Pinpoint the cell where the given text exists, returning its [X, Y] midpoint coordinate. 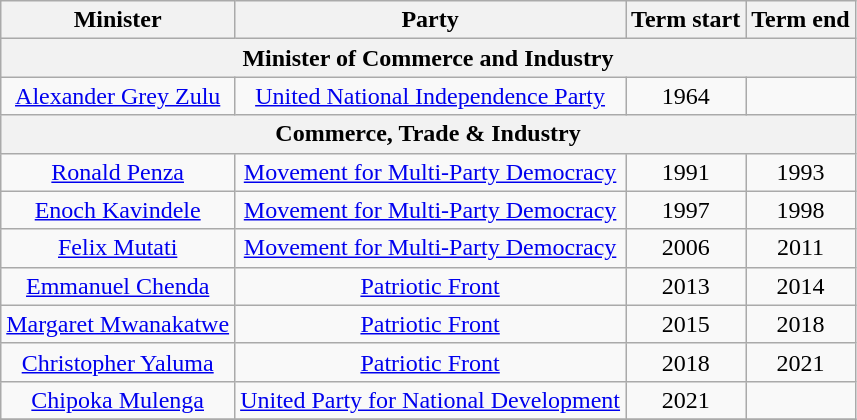
Minister of Commerce and Industry [428, 58]
Felix Mutati [118, 248]
2014 [801, 286]
2006 [686, 248]
Ronald Penza [118, 172]
1964 [686, 96]
Commerce, Trade & Industry [428, 134]
Emmanuel Chenda [118, 286]
United Party for National Development [430, 400]
Christopher Yaluma [118, 362]
United National Independence Party [430, 96]
1993 [801, 172]
1991 [686, 172]
Party [430, 20]
2011 [801, 248]
1997 [686, 210]
1998 [801, 210]
Margaret Mwanakatwe [118, 324]
Enoch Kavindele [118, 210]
Chipoka Mulenga [118, 400]
Term end [801, 20]
Minister [118, 20]
Term start [686, 20]
2013 [686, 286]
2015 [686, 324]
Alexander Grey Zulu [118, 96]
